Identify which cell holds the provided text, then report its [x, y] central coordinate. 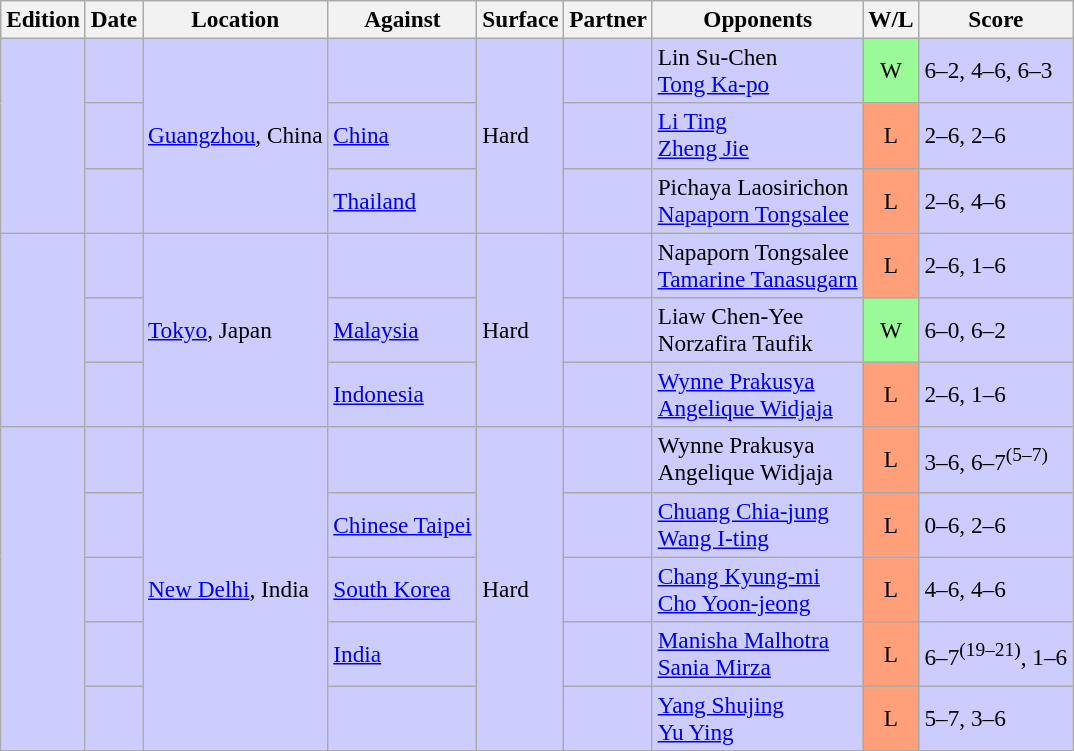
Liaw Chen-Yee Norzafira Taufik [758, 330]
6–7(19–21), 1–6 [996, 654]
Location [236, 19]
New Delhi, India [236, 589]
Guangzhou, China [236, 135]
Chinese Taipei [402, 524]
2–6, 4–6 [996, 200]
W/L [891, 19]
Lin Su-Chen Tong Ka-po [758, 70]
India [402, 654]
Against [402, 19]
6–0, 6–2 [996, 330]
China [402, 136]
6–2, 4–6, 6–3 [996, 70]
Malaysia [402, 330]
Score [996, 19]
Manisha Malhotra Sania Mirza [758, 654]
Indonesia [402, 394]
Yang Shujing Yu Ying [758, 718]
Tokyo, Japan [236, 329]
Napaporn Tongsalee Tamarine Tanasugarn [758, 264]
Chang Kyung-mi Cho Yoon-jeong [758, 588]
Thailand [402, 200]
0–6, 2–6 [996, 524]
Opponents [758, 19]
5–7, 3–6 [996, 718]
Pichaya Laosirichon Napaporn Tongsalee [758, 200]
Partner [608, 19]
Chuang Chia-jung Wang I-ting [758, 524]
2–6, 2–6 [996, 136]
Date [114, 19]
South Korea [402, 588]
Edition [44, 19]
Surface [520, 19]
3–6, 6–7(5–7) [996, 460]
Li Ting Zheng Jie [758, 136]
4–6, 4–6 [996, 588]
